Detect which cell encompasses the target text, then output its (x, y) center coordinate. 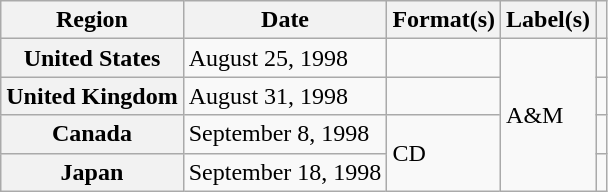
United States (92, 58)
September 18, 1998 (285, 172)
Japan (92, 172)
United Kingdom (92, 96)
CD (444, 153)
Label(s) (548, 20)
Date (285, 20)
September 8, 1998 (285, 134)
Format(s) (444, 20)
August 31, 1998 (285, 96)
Region (92, 20)
August 25, 1998 (285, 58)
Canada (92, 134)
A&M (548, 115)
